Extract the (x, y) coordinate from the center of the cell holding the provided text.  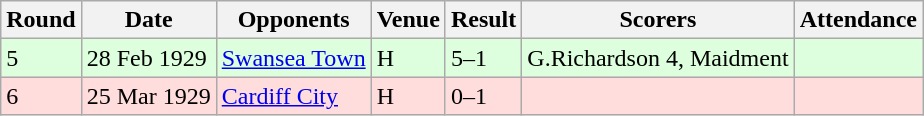
6 (41, 96)
Result (483, 20)
Cardiff City (294, 96)
Date (148, 20)
Venue (408, 20)
Round (41, 20)
G.Richardson 4, Maidment (658, 58)
25 Mar 1929 (148, 96)
5–1 (483, 58)
Attendance (858, 20)
Scorers (658, 20)
5 (41, 58)
0–1 (483, 96)
Opponents (294, 20)
Swansea Town (294, 58)
28 Feb 1929 (148, 58)
